Find where the given text appears and provide that cell's center as (x, y) coordinate. 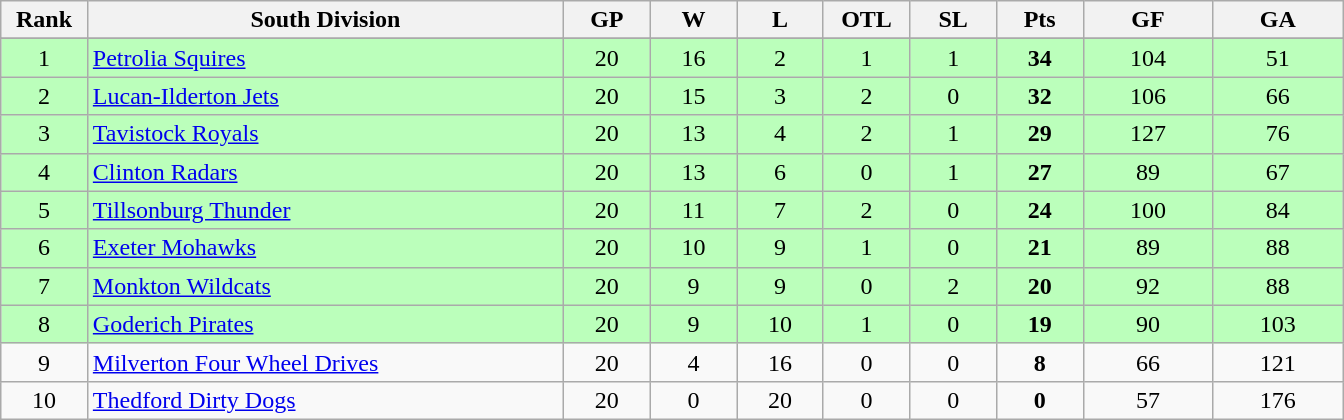
84 (1278, 210)
Pts (1040, 20)
90 (1148, 324)
100 (1148, 210)
21 (1040, 248)
Thedford Dirty Dogs (325, 400)
92 (1148, 286)
Clinton Radars (325, 172)
76 (1278, 134)
Rank (44, 20)
57 (1148, 400)
Milverton Four Wheel Drives (325, 362)
South Division (325, 20)
106 (1148, 96)
Tillsonburg Thunder (325, 210)
19 (1040, 324)
127 (1148, 134)
SL (954, 20)
51 (1278, 58)
67 (1278, 172)
27 (1040, 172)
121 (1278, 362)
GP (608, 20)
29 (1040, 134)
GA (1278, 20)
OTL (866, 20)
Lucan-Ilderton Jets (325, 96)
GF (1148, 20)
W (694, 20)
176 (1278, 400)
104 (1148, 58)
Goderich Pirates (325, 324)
Petrolia Squires (325, 58)
11 (694, 210)
5 (44, 210)
Exeter Mohawks (325, 248)
24 (1040, 210)
32 (1040, 96)
103 (1278, 324)
34 (1040, 58)
L (780, 20)
Monkton Wildcats (325, 286)
15 (694, 96)
Tavistock Royals (325, 134)
